Determine the (X, Y) coordinate at the center of the cell enclosing the given text.  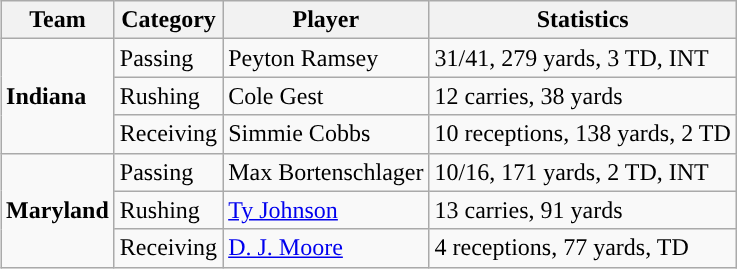
Maryland (58, 210)
12 carries, 38 yards (582, 96)
Cole Gest (326, 96)
Category (168, 20)
Statistics (582, 20)
D. J. Moore (326, 248)
Peyton Ramsey (326, 58)
31/41, 279 yards, 3 TD, INT (582, 58)
Max Bortenschlager (326, 172)
10/16, 171 yards, 2 TD, INT (582, 172)
Player (326, 20)
Indiana (58, 96)
4 receptions, 77 yards, TD (582, 248)
13 carries, 91 yards (582, 210)
Team (58, 20)
10 receptions, 138 yards, 2 TD (582, 134)
Simmie Cobbs (326, 134)
Ty Johnson (326, 210)
